Return [X, Y] of the center of cell containing provided text 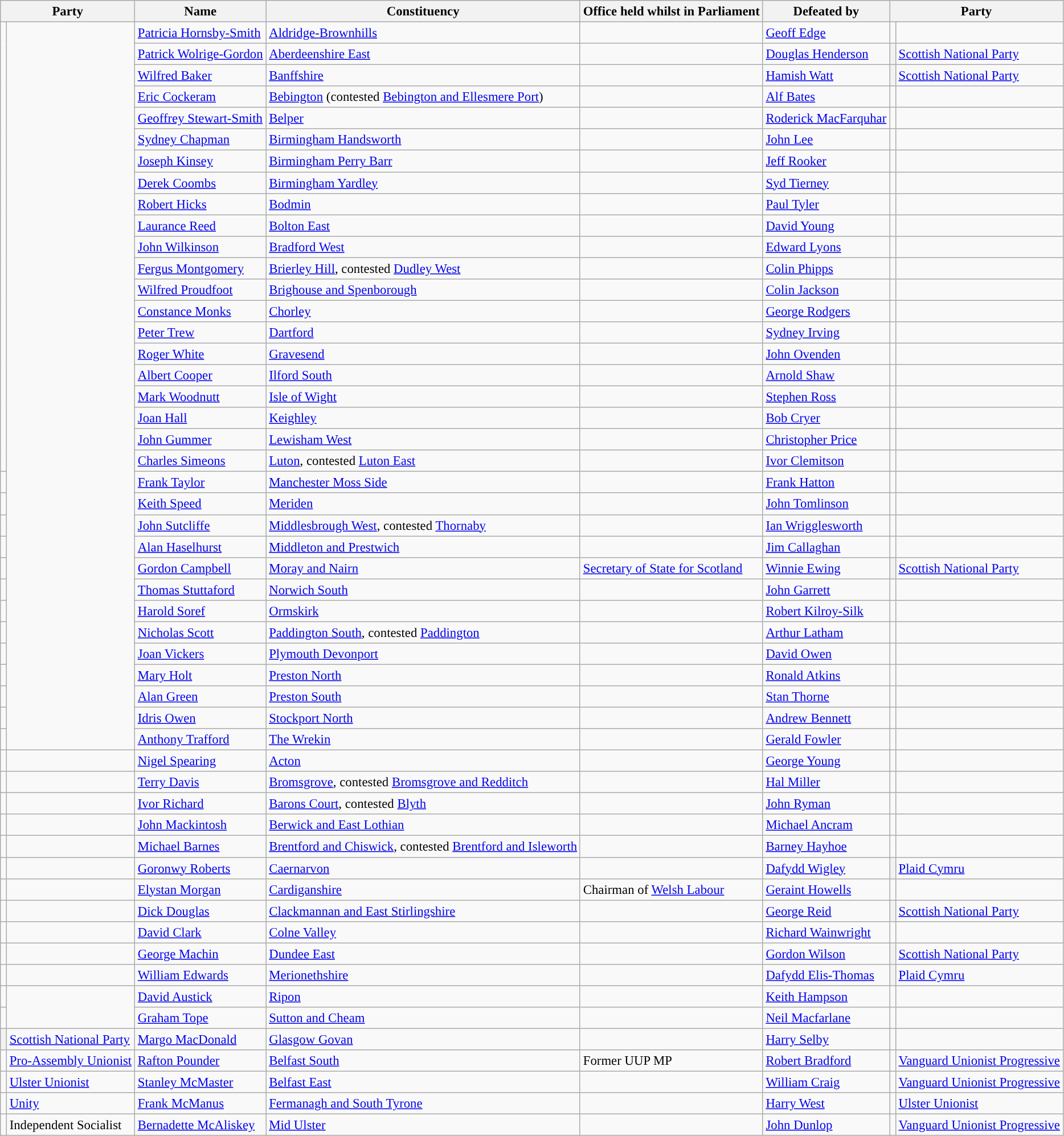
David Clark [200, 932]
John Ovenden [826, 354]
Joan Hall [200, 418]
Caernarvon [423, 868]
Chairman of Welsh Labour [671, 889]
Unity [71, 1104]
Harry West [826, 1104]
Bebington (contested Bebington and Ellesmere Port) [423, 97]
Eric Cockeram [200, 97]
Nigel Spearing [200, 761]
Birmingham Perry Barr [423, 161]
Arthur Latham [826, 632]
Lewisham West [423, 440]
Paul Tyler [826, 204]
Name [200, 11]
Anthony Trafford [200, 739]
Stockport North [423, 718]
Keighley [423, 418]
Ian Wrigglesworth [826, 525]
Alf Bates [826, 97]
Ivor Richard [200, 804]
The Wrekin [423, 739]
Pro-Assembly Unionist [71, 1061]
Manchester Moss Side [423, 483]
Fergus Montgomery [200, 268]
Independent Socialist [71, 1125]
Belfast South [423, 1061]
Gordon Campbell [200, 568]
Brentford and Chiswick, contested Brentford and Isleworth [423, 847]
Albert Cooper [200, 375]
Banffshire [423, 76]
Douglas Henderson [826, 54]
Preston North [423, 675]
Sutton and Cheam [423, 1018]
Norwich South [423, 590]
Patrick Wolrige-Gordon [200, 54]
David Austick [200, 996]
Wilfred Baker [200, 76]
Colin Jackson [826, 290]
Ivor Clemitson [826, 461]
Gordon Wilson [826, 954]
John Wilkinson [200, 247]
Brighouse and Spenborough [423, 290]
Birmingham Handsworth [423, 140]
Alan Haselhurst [200, 547]
Belper [423, 118]
Keith Hampson [826, 996]
John Ryman [826, 804]
Stephen Ross [826, 397]
Peter Trew [200, 333]
Rafton Pounder [200, 1061]
Isle of Wight [423, 397]
Secretary of State for Scotland [671, 568]
Graham Tope [200, 1018]
Richard Wainwright [826, 932]
George Machin [200, 954]
Office held whilst in Parliament [671, 11]
Dick Douglas [200, 911]
John Mackintosh [200, 826]
Frank Hatton [826, 483]
George Young [826, 761]
Sydney Chapman [200, 140]
Luton, contested Luton East [423, 461]
Moray and Nairn [423, 568]
Dafydd Elis-Thomas [826, 975]
Mary Holt [200, 675]
John Tomlinson [826, 504]
Geraint Howells [826, 889]
Plymouth Devonport [423, 654]
Wilfred Proudfoot [200, 290]
Mid Ulster [423, 1125]
Neil Macfarlane [826, 1018]
Dafydd Wigley [826, 868]
Hal Miller [826, 782]
Bob Cryer [826, 418]
Joan Vickers [200, 654]
Defeated by [826, 11]
George Reid [826, 911]
Stanley McMaster [200, 1082]
Goronwy Roberts [200, 868]
John Garrett [826, 590]
Dundee East [423, 954]
Joseph Kinsey [200, 161]
Cardiganshire [423, 889]
Hamish Watt [826, 76]
Birmingham Yardley [423, 183]
Robert Bradford [826, 1061]
Gerald Fowler [826, 739]
Clackmannan and East Stirlingshire [423, 911]
Robert Kilroy-Silk [826, 611]
Patricia Hornsby-Smith [200, 33]
Christopher Price [826, 440]
Bodmin [423, 204]
Glasgow Govan [423, 1039]
Thomas Stuttaford [200, 590]
Alan Green [200, 697]
Stan Thorne [826, 697]
Idris Owen [200, 718]
Edward Lyons [826, 247]
Michael Barnes [200, 847]
Bradford West [423, 247]
Bromsgrove, contested Bromsgrove and Redditch [423, 782]
Harold Soref [200, 611]
Acton [423, 761]
Harry Selby [826, 1039]
Merionethshire [423, 975]
Nicholas Scott [200, 632]
John Sutcliffe [200, 525]
John Gummer [200, 440]
Dartford [423, 333]
Geoff Edge [826, 33]
Jeff Rooker [826, 161]
Belfast East [423, 1082]
Preston South [423, 697]
John Dunlop [826, 1125]
Sydney Irving [826, 333]
Ronald Atkins [826, 675]
Charles Simeons [200, 461]
Arnold Shaw [826, 375]
Gravesend [423, 354]
Bernadette McAliskey [200, 1125]
Aberdeenshire East [423, 54]
Frank Taylor [200, 483]
Syd Tierney [826, 183]
Middleton and Prestwich [423, 547]
Colne Valley [423, 932]
Ilford South [423, 375]
Derek Coombs [200, 183]
Paddington South, contested Paddington [423, 632]
Chorley [423, 311]
Aldridge-Brownhills [423, 33]
Frank McManus [200, 1104]
Colin Phipps [826, 268]
Keith Speed [200, 504]
John Lee [826, 140]
Former UUP MP [671, 1061]
Winnie Ewing [826, 568]
David Young [826, 226]
David Owen [826, 654]
Barney Hayhoe [826, 847]
William Craig [826, 1082]
Middlesbrough West, contested Thornaby [423, 525]
George Rodgers [826, 311]
William Edwards [200, 975]
Constance Monks [200, 311]
Ormskirk [423, 611]
Michael Ancram [826, 826]
Bolton East [423, 226]
Andrew Bennett [826, 718]
Ripon [423, 996]
Barons Court, contested Blyth [423, 804]
Meriden [423, 504]
Brierley Hill, contested Dudley West [423, 268]
Berwick and East Lothian [423, 826]
Mark Woodnutt [200, 397]
Roderick MacFarquhar [826, 118]
Robert Hicks [200, 204]
Margo MacDonald [200, 1039]
Jim Callaghan [826, 547]
Constituency [423, 11]
Roger White [200, 354]
Geoffrey Stewart-Smith [200, 118]
Fermanagh and South Tyrone [423, 1104]
Laurance Reed [200, 226]
Terry Davis [200, 782]
Elystan Morgan [200, 889]
